Output the [x, y] coordinate of the center of the cell containing the given text.  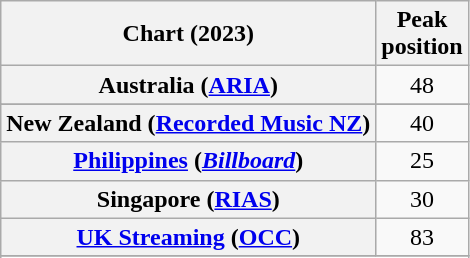
UK Streaming (OCC) [188, 237]
New Zealand (Recorded Music NZ) [188, 123]
Philippines (Billboard) [188, 161]
48 [422, 85]
Peakposition [422, 34]
Singapore (RIAS) [188, 199]
40 [422, 123]
25 [422, 161]
83 [422, 237]
Australia (ARIA) [188, 85]
30 [422, 199]
Chart (2023) [188, 34]
